Return the (x, y) coordinate for the center point of the cell that contains the specified text.  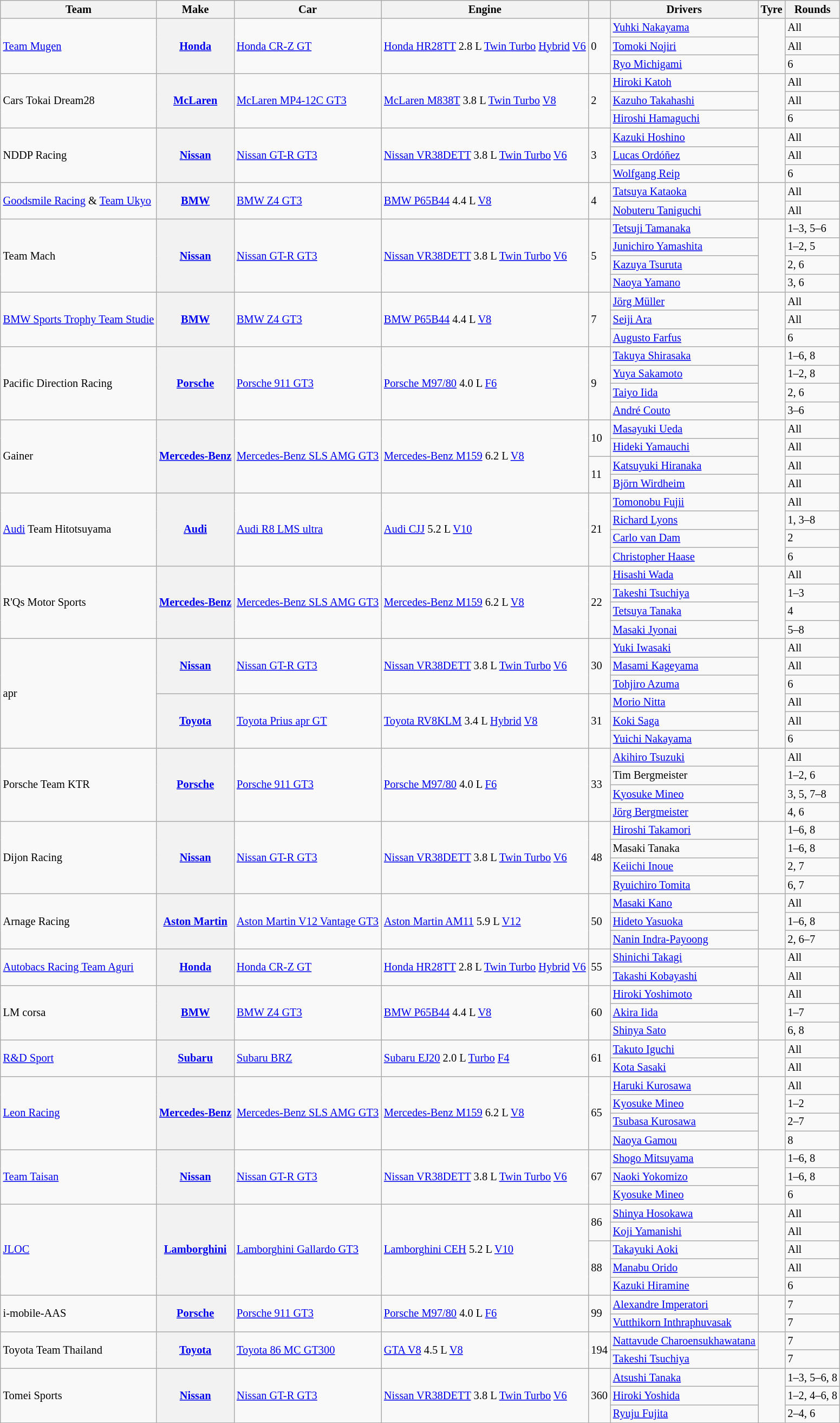
Nanin Indra-Payoong (685, 940)
McLaren (195, 101)
5 (600, 256)
Yuichi Nakayama (685, 739)
Naoya Gamou (685, 1140)
Alexandre Imperatori (685, 1304)
Hiroshi Takamori (685, 830)
Katsuyuki Hiranaka (685, 465)
Car (308, 9)
3, 5, 7–8 (812, 794)
Carlo van Dam (685, 538)
Jörg Bergmeister (685, 812)
Taiyo Iida (685, 392)
65 (600, 1113)
10 (600, 438)
Tetsuya Tanaka (685, 611)
Autobacs Racing Team Aguri (79, 967)
Tomonobu Fujii (685, 502)
GTA V8 4.5 L V8 (485, 1349)
Hideki Yamauchi (685, 447)
Takuya Shirasaka (685, 356)
1, 3–8 (812, 520)
Masaki Tanaka (685, 849)
Tim Bergmeister (685, 775)
Kazuya Tsuruta (685, 265)
Audi CJJ 5.2 L V10 (485, 529)
61 (600, 1058)
1–3 (812, 593)
Lamborghini (195, 1250)
Kazuho Takahashi (685, 101)
2, 6–7 (812, 940)
Naoki Yokomizo (685, 1176)
Lucas Ordóñez (685, 156)
Kota Sasaki (685, 1067)
4, 6 (812, 812)
Subaru (195, 1058)
NDDP Racing (79, 155)
Toyota Prius apr GT (308, 721)
Hiroki Katoh (685, 82)
Seiji Ara (685, 319)
67 (600, 1177)
Hisashi Wada (685, 575)
55 (600, 967)
Team Mach (79, 256)
Junichiro Yamashita (685, 247)
Dijon Racing (79, 857)
i-mobile-AAS (79, 1314)
Tatsuya Kataoka (685, 192)
Kazuki Hoshino (685, 137)
André Couto (685, 411)
Richard Lyons (685, 520)
Shinya Sato (685, 1031)
Ryuichiro Tomita (685, 885)
Yuhki Nakayama (685, 28)
Make (195, 9)
Hiroki Yoshimoto (685, 994)
1–3, 5–6, 8 (812, 1377)
Takashi Kobayashi (685, 976)
Porsche Team KTR (79, 785)
2, 7 (812, 866)
88 (600, 1268)
Rounds (812, 9)
Hideto Yasuoka (685, 921)
22 (600, 603)
6, 7 (812, 885)
Tsubasa Kurosawa (685, 1122)
48 (600, 857)
Aston Martin (195, 921)
3 (600, 155)
BMW Sports Trophy Team Studie (79, 320)
21 (600, 529)
Team Taisan (79, 1177)
Lamborghini CEH 5.2 L V10 (485, 1250)
Team (79, 9)
1–3, 5–6 (812, 228)
8 (812, 1140)
Yuya Sakamoto (685, 374)
6, 8 (812, 1031)
Tomei Sports (79, 1396)
Atsushi Tanaka (685, 1377)
R&D Sport (79, 1058)
2–7 (812, 1122)
Arnage Racing (79, 921)
Gainer (79, 456)
Toyota Team Thailand (79, 1349)
33 (600, 785)
9 (600, 384)
31 (600, 721)
Yuki Iwasaki (685, 648)
30 (600, 665)
Leon Racing (79, 1113)
0 (600, 46)
R'Qs Motor Sports (79, 603)
Goodsmile Racing & Team Ukyo (79, 200)
Aston Martin AM11 5.9 L V12 (485, 921)
Subaru EJ20 2.0 L Turbo F4 (485, 1058)
Nattavude Charoensukhawatana (685, 1341)
194 (600, 1349)
2–4, 6 (812, 1414)
Toyota 86 MC GT300 (308, 1349)
Ryo Michigami (685, 64)
3–6 (812, 411)
1–2 (812, 1104)
5–8 (812, 630)
50 (600, 921)
1–7 (812, 1012)
Audi Team Hitotsuyama (79, 529)
1–2, 6 (812, 775)
Takuto Iguchi (685, 1049)
Masayuki Ueda (685, 429)
Masami Kageyama (685, 666)
Ryuju Fujita (685, 1414)
Tyre (772, 9)
LM corsa (79, 1012)
Akihiro Tsuzuki (685, 757)
Aston Martin V12 Vantage GT3 (308, 921)
Engine (485, 9)
Vutthikorn Inthraphuvasak (685, 1323)
Masaki Jyonai (685, 630)
Nobuteru Taniguchi (685, 210)
Jörg Müller (685, 301)
Masaki Kano (685, 903)
Augusto Farfus (685, 338)
Kazuki Hiramine (685, 1286)
Tohjiro Azuma (685, 684)
Naoya Yamano (685, 283)
Hiroshi Hamaguchi (685, 119)
86 (600, 1223)
Toyota RV8KLM 3.4 L Hybrid V8 (485, 721)
1–2, 8 (812, 374)
apr (79, 693)
60 (600, 1012)
Audi (195, 529)
Keiichi Inoue (685, 866)
Manabu Orido (685, 1268)
1–2, 5 (812, 247)
11 (600, 475)
Tetsuji Tamanaka (685, 228)
Audi R8 LMS ultra (308, 529)
3, 6 (812, 283)
Shinichi Takagi (685, 958)
Lamborghini Gallardo GT3 (308, 1250)
McLaren MP4-12C GT3 (308, 101)
Pacific Direction Racing (79, 384)
Team Mugen (79, 46)
Christopher Haase (685, 557)
1–2, 4–6, 8 (812, 1395)
Shogo Mitsuyama (685, 1159)
Morio Nitta (685, 702)
99 (600, 1314)
Tomoki Nojiri (685, 46)
Shinya Hosokawa (685, 1213)
Drivers (685, 9)
McLaren M838T 3.8 L Twin Turbo V8 (485, 101)
Takayuki Aoki (685, 1250)
360 (600, 1396)
Koki Saga (685, 721)
Wolfgang Reip (685, 173)
Haruki Kurosawa (685, 1085)
Cars Tokai Dream28 (79, 101)
JLOC (79, 1250)
Hiroki Yoshida (685, 1395)
Koji Yamanishi (685, 1231)
Björn Wirdheim (685, 483)
Subaru BRZ (308, 1058)
Akira Iida (685, 1012)
